Identify which cell holds the provided text, then report its (x, y) central coordinate. 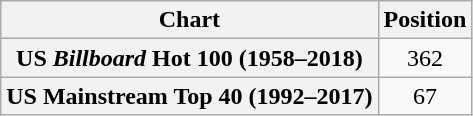
Position (425, 20)
Chart (190, 20)
362 (425, 58)
67 (425, 96)
US Mainstream Top 40 (1992–2017) (190, 96)
US Billboard Hot 100 (1958–2018) (190, 58)
